From the cell containing the given text, extract its center point as (X, Y) coordinate. 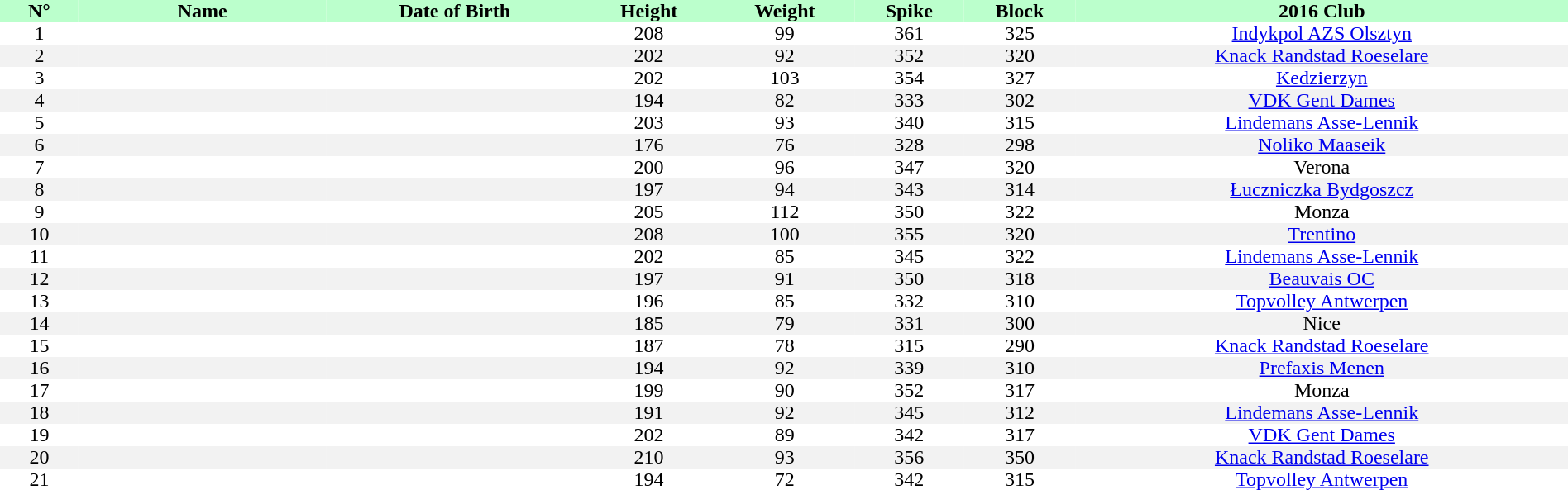
325 (1019, 33)
91 (784, 279)
328 (909, 145)
Spike (909, 12)
79 (784, 324)
100 (784, 235)
185 (649, 324)
2016 Club (1322, 12)
94 (784, 190)
361 (909, 33)
90 (784, 390)
2 (40, 56)
355 (909, 235)
Kedzierzyn (1322, 78)
356 (909, 458)
Topvolley Antwerpen (1322, 301)
Date of Birth (455, 12)
200 (649, 167)
314 (1019, 190)
20 (40, 458)
1 (40, 33)
89 (784, 435)
199 (649, 390)
Name (203, 12)
96 (784, 167)
Łuczniczka Bydgoszcz (1322, 190)
14 (40, 324)
76 (784, 145)
Indykpol AZS Olsztyn (1322, 33)
15 (40, 345)
6 (40, 145)
8 (40, 190)
327 (1019, 78)
5 (40, 122)
332 (909, 301)
Noliko Maaseik (1322, 145)
4 (40, 101)
Beauvais OC (1322, 279)
19 (40, 435)
103 (784, 78)
187 (649, 345)
16 (40, 369)
7 (40, 167)
112 (784, 212)
203 (649, 122)
Trentino (1322, 235)
10 (40, 235)
12 (40, 279)
210 (649, 458)
318 (1019, 279)
196 (649, 301)
78 (784, 345)
3 (40, 78)
Prefaxis Menen (1322, 369)
331 (909, 324)
312 (1019, 413)
Block (1019, 12)
333 (909, 101)
176 (649, 145)
Verona (1322, 167)
17 (40, 390)
Height (649, 12)
205 (649, 212)
290 (1019, 345)
9 (40, 212)
340 (909, 122)
300 (1019, 324)
Nice (1322, 324)
99 (784, 33)
354 (909, 78)
342 (909, 435)
298 (1019, 145)
11 (40, 256)
191 (649, 413)
347 (909, 167)
339 (909, 369)
82 (784, 101)
N° (40, 12)
18 (40, 413)
13 (40, 301)
343 (909, 190)
Weight (784, 12)
302 (1019, 101)
